Locate the cell with the specified text and output its (X, Y) center coordinate. 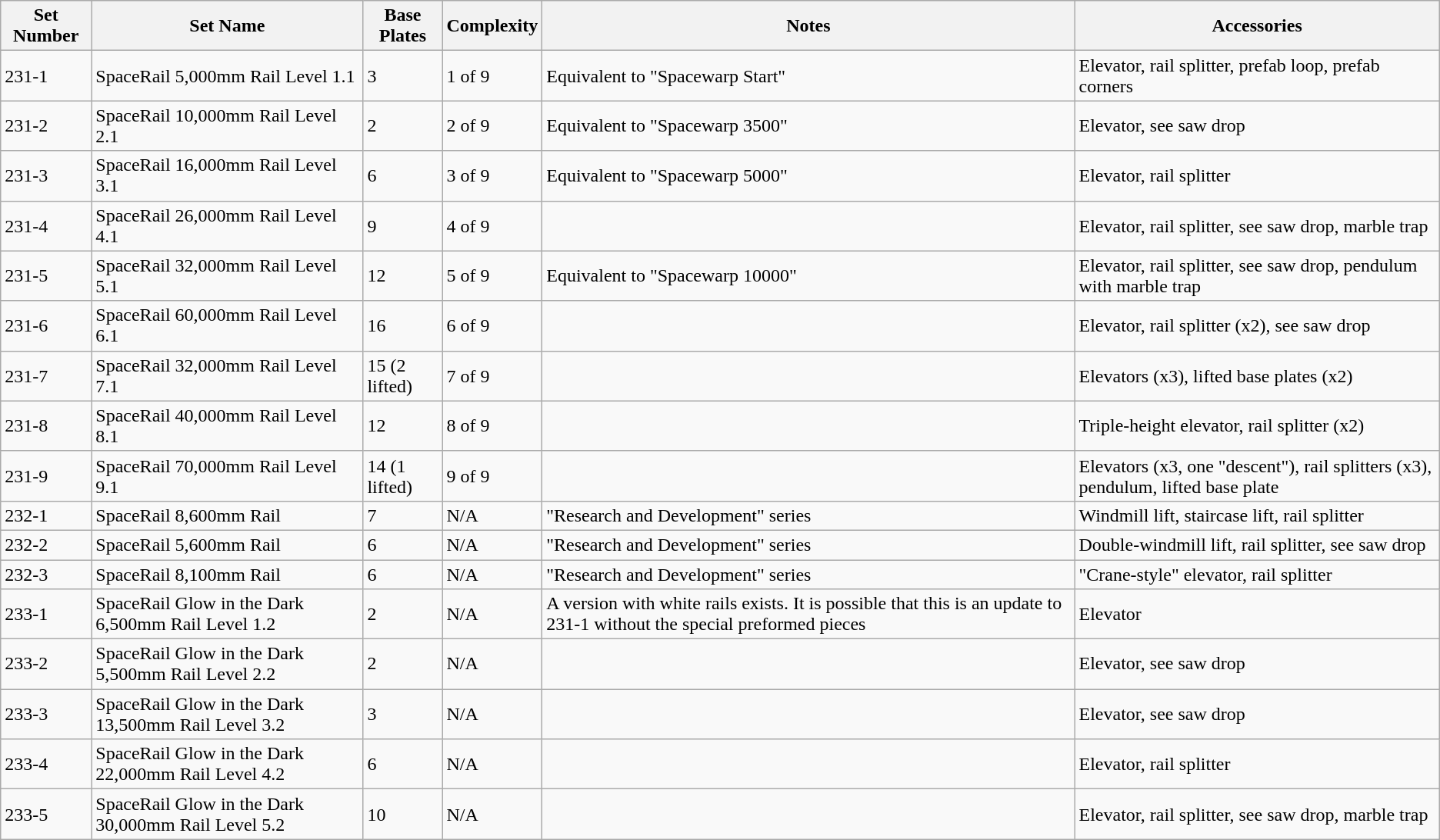
7 of 9 (492, 375)
15 (2 lifted) (403, 375)
1 of 9 (492, 75)
Base Plates (403, 26)
Triple-height elevator, rail splitter (x2) (1257, 426)
231-2 (46, 126)
Elevator, rail splitter (x2), see saw drop (1257, 326)
231-1 (46, 75)
231-5 (46, 275)
232-2 (46, 545)
Elevator, rail splitter, see saw drop, pendulum with marble trap (1257, 275)
9 of 9 (492, 475)
Elevator (1257, 614)
Equivalent to "Spacewarp 3500" (808, 126)
233-3 (46, 714)
SpaceRail 10,000mm Rail Level 2.1 (228, 126)
233-2 (46, 665)
Set Number (46, 26)
9 (403, 226)
3 of 9 (492, 175)
Notes (808, 26)
SpaceRail 32,000mm Rail Level 7.1 (228, 375)
SpaceRail 32,000mm Rail Level 5.1 (228, 275)
SpaceRail Glow in the Dark 13,500mm Rail Level 3.2 (228, 714)
SpaceRail Glow in the Dark 30,000mm Rail Level 5.2 (228, 814)
231-9 (46, 475)
16 (403, 326)
SpaceRail 60,000mm Rail Level 6.1 (228, 326)
SpaceRail Glow in the Dark 22,000mm Rail Level 4.2 (228, 765)
10 (403, 814)
231-6 (46, 326)
SpaceRail 8,100mm Rail (228, 575)
Equivalent to "Spacewarp Start" (808, 75)
Double-windmill lift, rail splitter, see saw drop (1257, 545)
Windmill lift, staircase lift, rail splitter (1257, 515)
Complexity (492, 26)
14 (1 lifted) (403, 475)
Elevators (x3, one "descent"), rail splitters (x3), pendulum, lifted base plate (1257, 475)
SpaceRail Glow in the Dark 5,500mm Rail Level 2.2 (228, 665)
SpaceRail 40,000mm Rail Level 8.1 (228, 426)
231-4 (46, 226)
7 (403, 515)
233-5 (46, 814)
Elevators (x3), lifted base plates (x2) (1257, 375)
Accessories (1257, 26)
SpaceRail 8,600mm Rail (228, 515)
Set Name (228, 26)
SpaceRail 26,000mm Rail Level 4.1 (228, 226)
231-7 (46, 375)
231-8 (46, 426)
SpaceRail Glow in the Dark 6,500mm Rail Level 1.2 (228, 614)
231-3 (46, 175)
Equivalent to "Spacewarp 5000" (808, 175)
"Crane-style" elevator, rail splitter (1257, 575)
SpaceRail 5,600mm Rail (228, 545)
232-1 (46, 515)
Elevator, rail splitter, prefab loop, prefab corners (1257, 75)
5 of 9 (492, 275)
Equivalent to "Spacewarp 10000" (808, 275)
233-4 (46, 765)
8 of 9 (492, 426)
6 of 9 (492, 326)
2 of 9 (492, 126)
SpaceRail 70,000mm Rail Level 9.1 (228, 475)
232-3 (46, 575)
233-1 (46, 614)
4 of 9 (492, 226)
SpaceRail 5,000mm Rail Level 1.1 (228, 75)
SpaceRail 16,000mm Rail Level 3.1 (228, 175)
A version with white rails exists. It is possible that this is an update to 231-1 without the special preformed pieces (808, 614)
